Return (X, Y) of the center of cell containing provided text 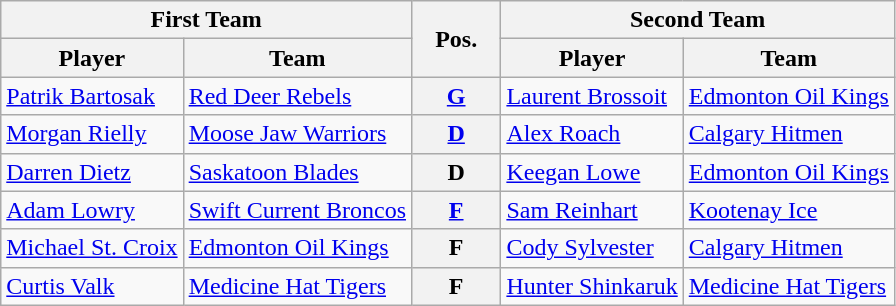
Curtis Valk (92, 286)
Kootenay Ice (788, 210)
Swift Current Broncos (297, 210)
Alex Roach (592, 134)
Keegan Lowe (592, 172)
Hunter Shinkaruk (592, 286)
Second Team (698, 20)
Sam Reinhart (592, 210)
Laurent Brossoit (592, 96)
Saskatoon Blades (297, 172)
Cody Sylvester (592, 248)
Morgan Rielly (92, 134)
Patrik Bartosak (92, 96)
Red Deer Rebels (297, 96)
G (456, 96)
Darren Dietz (92, 172)
First Team (206, 20)
Michael St. Croix (92, 248)
Moose Jaw Warriors (297, 134)
Adam Lowry (92, 210)
Pos. (456, 39)
